Extract the (X, Y) coordinate from the center of the cell holding the provided text.  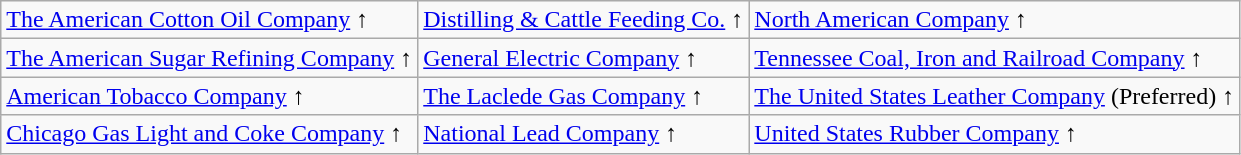
United States Rubber Company ↑ (994, 134)
American Tobacco Company ↑ (210, 96)
The Laclede Gas Company ↑ (584, 96)
Distilling & Cattle Feeding Co. ↑ (584, 20)
Tennessee Coal, Iron and Railroad Company ↑ (994, 58)
The American Sugar Refining Company ↑ (210, 58)
The American Cotton Oil Company ↑ (210, 20)
North American Company ↑ (994, 20)
Chicago Gas Light and Coke Company ↑ (210, 134)
The United States Leather Company (Preferred) ↑ (994, 96)
National Lead Company ↑ (584, 134)
General Electric Company ↑ (584, 58)
